Locate the cell with the specified text and output its (x, y) center coordinate. 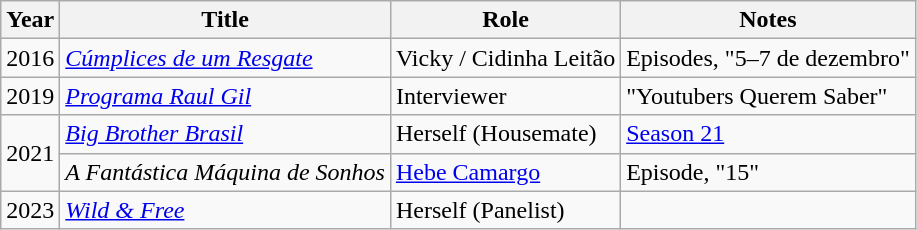
Episode, "15" (768, 172)
Big Brother Brasil (226, 134)
Episodes, "5–7 de dezembro" (768, 58)
2019 (30, 96)
Season 21 (768, 134)
Programa Raul Gil (226, 96)
"Youtubers Querem Saber" (768, 96)
Role (505, 20)
Year (30, 20)
Herself (Housemate) (505, 134)
2016 (30, 58)
Interviewer (505, 96)
Vicky / Cidinha Leitão (505, 58)
Herself (Panelist) (505, 210)
Notes (768, 20)
Hebe Camargo (505, 172)
Cúmplices de um Resgate (226, 58)
A Fantástica Máquina de Sonhos (226, 172)
2021 (30, 153)
Wild & Free (226, 210)
2023 (30, 210)
Title (226, 20)
